Return the (X, Y) coordinate for the center point of the cell that contains the specified text.  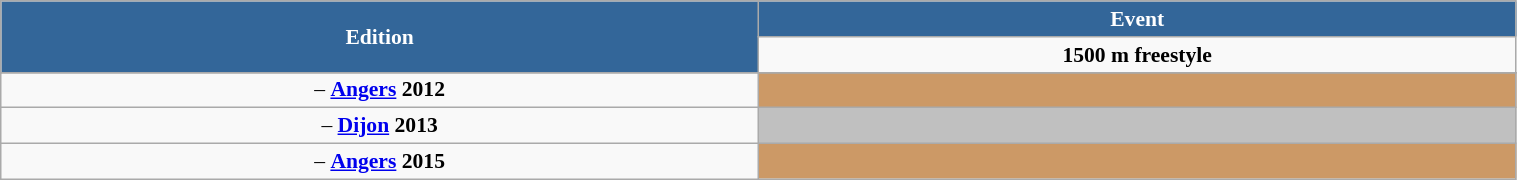
– Dijon 2013 (380, 126)
– Angers 2015 (380, 162)
1500 m freestyle (1137, 55)
Event (1137, 19)
Edition (380, 36)
– Angers 2012 (380, 90)
